Capture the cell that displays the provided text and extract its [x, y] central coordinate. 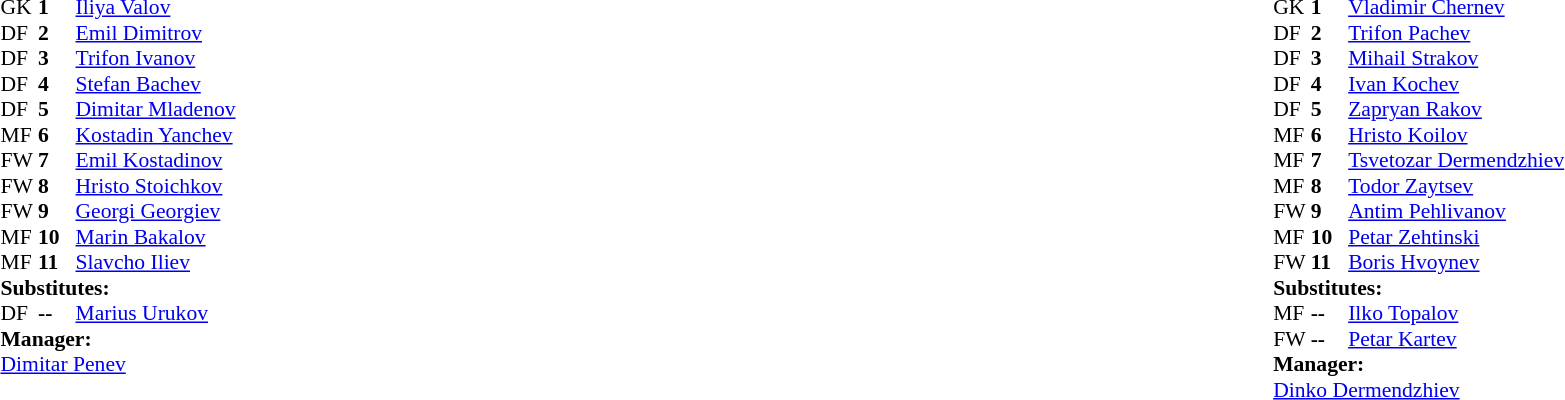
Antim Pehlivanov [1456, 211]
Trifon Pachev [1456, 33]
Trifon Ivanov [156, 59]
Boris Hvoynev [1456, 263]
Zapryan Rakov [1456, 109]
Marius Urukov [156, 313]
Tsvetozar Dermendzhiev [1456, 161]
Hristo Koilov [1456, 135]
Todor Zaytsev [1456, 186]
Slavcho Iliev [156, 263]
Marin Bakalov [156, 237]
Petar Kartev [1456, 339]
Dimitar Mladenov [156, 109]
Kostadin Yanchev [156, 135]
Ilko Topalov [1456, 313]
Hristo Stoichkov [156, 186]
Georgi Georgiev [156, 211]
Ivan Kochev [1456, 84]
Emil Kostadinov [156, 161]
Emil Dimitrov [156, 33]
Stefan Bachev [156, 84]
Dimitar Penev [118, 365]
Petar Zehtinski [1456, 237]
Mihail Strakov [1456, 59]
